Return [X, Y] of the center of cell containing provided text 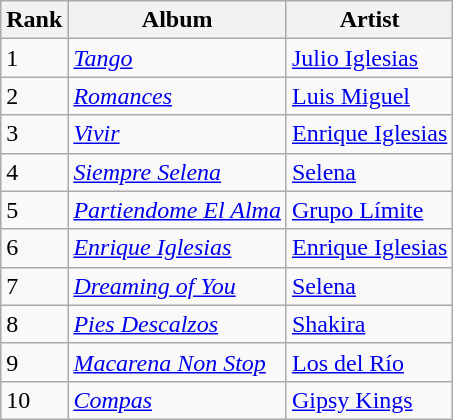
9 [34, 362]
10 [34, 400]
Romances [178, 96]
Shakira [369, 324]
Vivir [178, 134]
Artist [369, 20]
6 [34, 248]
Tango [178, 58]
Luis Miguel [369, 96]
5 [34, 210]
Dreaming of You [178, 286]
7 [34, 286]
Los del Río [369, 362]
4 [34, 172]
Macarena Non Stop [178, 362]
Julio Iglesias [369, 58]
1 [34, 58]
3 [34, 134]
2 [34, 96]
Partiendome El Alma [178, 210]
Album [178, 20]
Rank [34, 20]
Grupo Límite [369, 210]
Compas [178, 400]
Gipsy Kings [369, 400]
Pies Descalzos [178, 324]
8 [34, 324]
Siempre Selena [178, 172]
